Return (x, y) of the center of cell containing provided text 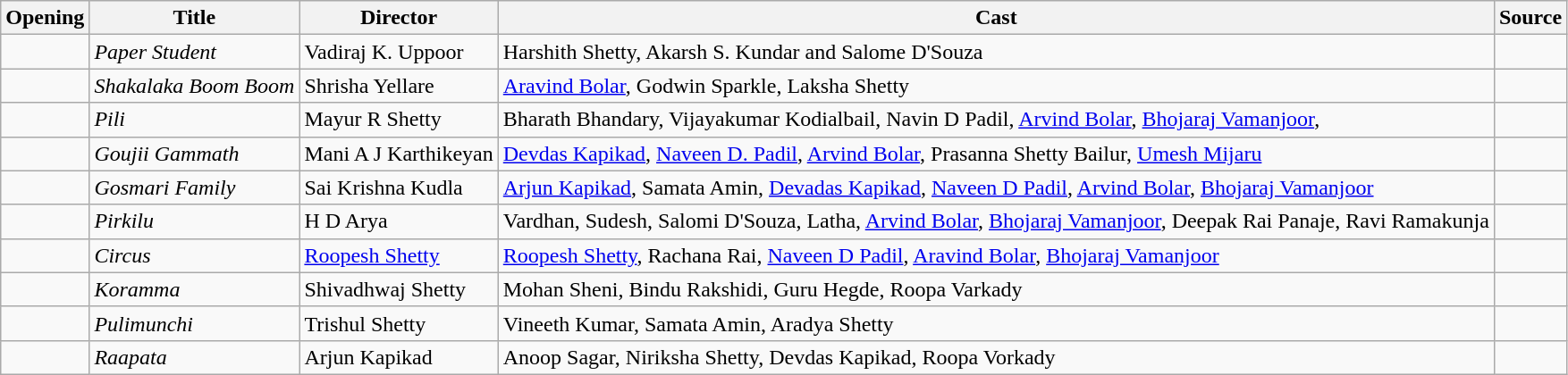
Harshith Shetty, Akarsh S. Kundar and Salome D'Souza (996, 52)
Arjun Kapikad (399, 357)
Arjun Kapikad, Samata Amin, Devadas Kapikad, Naveen D Padil, Arvind Bolar, Bhojaraj Vamanjoor (996, 187)
Roopesh Shetty, Rachana Rai, Naveen D Padil, Aravind Bolar, Bhojaraj Vamanjoor (996, 255)
Shivadhwaj Shetty (399, 289)
Devdas Kapikad, Naveen D. Padil, Arvind Bolar, Prasanna Shetty Bailur, Umesh Mijaru (996, 154)
Bharath Bhandary, Vijayakumar Kodialbail, Navin D Padil, Arvind Bolar, Bhojaraj Vamanjoor, (996, 120)
Shrisha Yellare (399, 86)
Pulimunchi (195, 323)
Pirkilu (195, 221)
Circus (195, 255)
Koramma (195, 289)
Source (1530, 18)
Cast (996, 18)
H D Arya (399, 221)
Pili (195, 120)
Shakalaka Boom Boom (195, 86)
Opening (45, 18)
Vineeth Kumar, Samata Amin, Aradya Shetty (996, 323)
Vadiraj K. Uppoor (399, 52)
Gosmari Family (195, 187)
Title (195, 18)
Anoop Sagar, Niriksha Shetty, Devdas Kapikad, Roopa Vorkady (996, 357)
Mani A J Karthikeyan (399, 154)
Raapata (195, 357)
Sai Krishna Kudla (399, 187)
Mohan Sheni, Bindu Rakshidi, Guru Hegde, Roopa Varkady (996, 289)
Mayur R Shetty (399, 120)
Paper Student (195, 52)
Vardhan, Sudesh, Salomi D'Souza, Latha, Arvind Bolar, Bhojaraj Vamanjoor, Deepak Rai Panaje, Ravi Ramakunja (996, 221)
Aravind Bolar, Godwin Sparkle, Laksha Shetty (996, 86)
Roopesh Shetty (399, 255)
Trishul Shetty (399, 323)
Director (399, 18)
Goujii Gammath (195, 154)
